Pinpoint the cell where the given text exists, returning its (X, Y) midpoint coordinate. 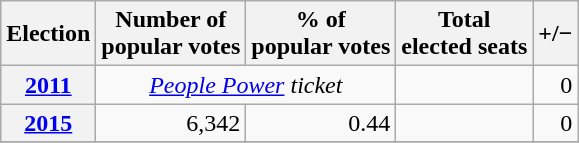
% ofpopular votes (321, 34)
Election (48, 34)
People Power ticket (246, 85)
Totalelected seats (464, 34)
2015 (48, 123)
2011 (48, 85)
6,342 (171, 123)
+/− (556, 34)
0.44 (321, 123)
Number ofpopular votes (171, 34)
